From the cell containing the given text, extract its center point as [X, Y] coordinate. 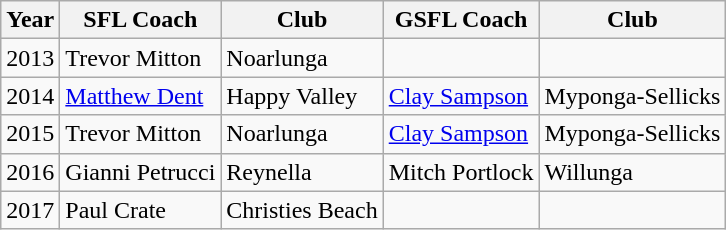
GSFL Coach [461, 20]
Reynella [302, 172]
2016 [30, 172]
Gianni Petrucci [140, 172]
2014 [30, 96]
2017 [30, 210]
Happy Valley [302, 96]
Willunga [632, 172]
Year [30, 20]
Matthew Dent [140, 96]
2015 [30, 134]
SFL Coach [140, 20]
2013 [30, 58]
Mitch Portlock [461, 172]
Paul Crate [140, 210]
Christies Beach [302, 210]
